Return the [X, Y] coordinate for the center point of the cell that contains the specified text.  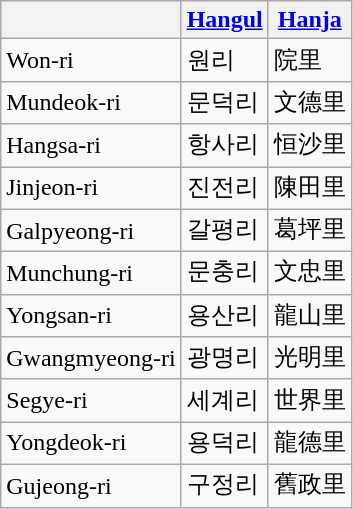
陳田里 [310, 188]
Gujeong-ri [91, 486]
Hanja [310, 20]
Yongdeok-ri [91, 444]
갈평리 [224, 230]
世界里 [310, 400]
원리 [224, 60]
院里 [310, 60]
Hangsa-ri [91, 146]
진전리 [224, 188]
Segye-ri [91, 400]
葛坪里 [310, 230]
文德里 [310, 102]
Galpyeong-ri [91, 230]
龍德里 [310, 444]
Mundeok-ri [91, 102]
恒沙里 [310, 146]
용덕리 [224, 444]
구정리 [224, 486]
문충리 [224, 274]
文忠里 [310, 274]
광명리 [224, 358]
Gwangmyeong-ri [91, 358]
Jinjeon-ri [91, 188]
용산리 [224, 316]
舊政里 [310, 486]
龍山里 [310, 316]
Yongsan-ri [91, 316]
세계리 [224, 400]
光明里 [310, 358]
항사리 [224, 146]
Hangul [224, 20]
Won-ri [91, 60]
Munchung-ri [91, 274]
문덕리 [224, 102]
